Capture the cell that displays the provided text and extract its [x, y] central coordinate. 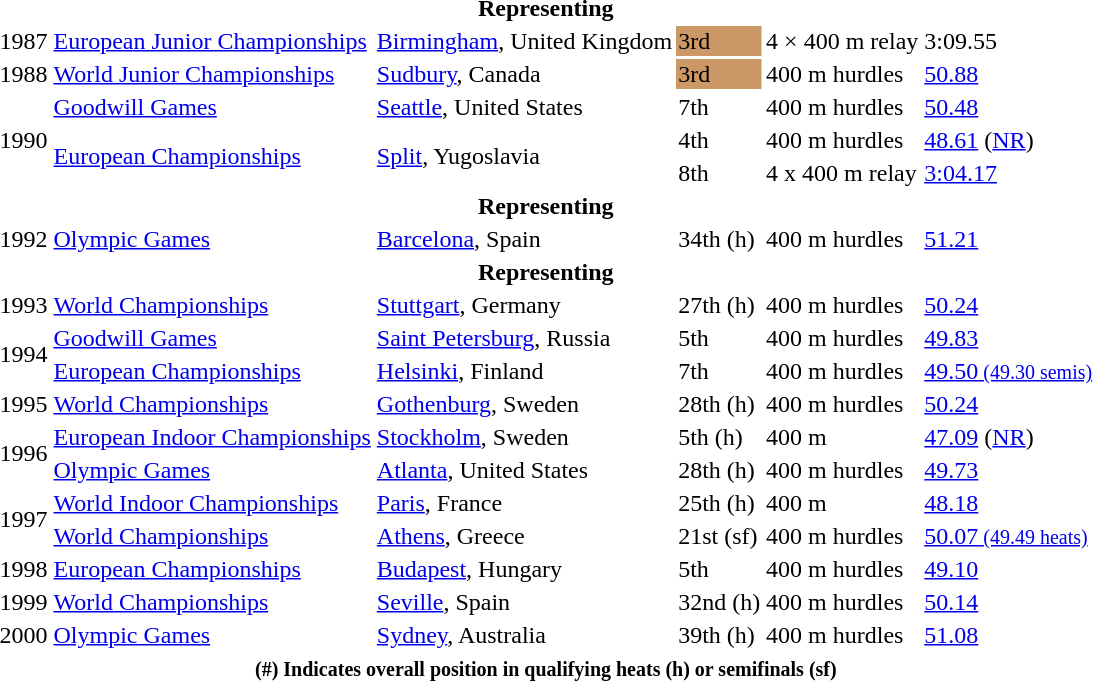
4 x 400 m relay [842, 173]
27th (h) [720, 305]
Athens, Greece [524, 536]
Sydney, Australia [524, 635]
34th (h) [720, 239]
Paris, France [524, 503]
4th [720, 140]
21st (sf) [720, 536]
Budapest, Hungary [524, 569]
European Junior Championships [212, 41]
Sudbury, Canada [524, 74]
Seattle, United States [524, 107]
Seville, Spain [524, 602]
European Indoor Championships [212, 437]
Saint Petersburg, Russia [524, 338]
Helsinki, Finland [524, 371]
Barcelona, Spain [524, 239]
8th [720, 173]
32nd (h) [720, 602]
25th (h) [720, 503]
39th (h) [720, 635]
Split, Yugoslavia [524, 156]
5th (h) [720, 437]
World Indoor Championships [212, 503]
Gothenburg, Sweden [524, 404]
Birmingham, United Kingdom [524, 41]
Stockholm, Sweden [524, 437]
4 × 400 m relay [842, 41]
Atlanta, United States [524, 470]
World Junior Championships [212, 74]
Stuttgart, Germany [524, 305]
